Detect which cell encompasses the target text, then output its (X, Y) center coordinate. 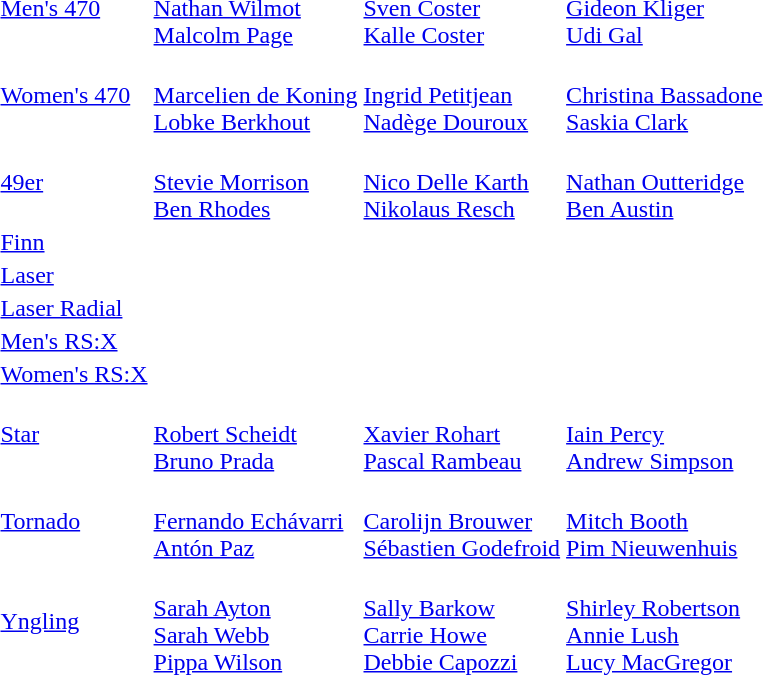
Robert ScheidtBruno Prada (256, 434)
Stevie MorrisonBen Rhodes (256, 182)
Carolijn BrouwerSébastien Godefroid (462, 521)
Ingrid PetitjeanNadège Douroux (462, 95)
Xavier RohartPascal Rambeau (462, 434)
Nico Delle KarthNikolaus Resch (462, 182)
Marcelien de KoningLobke Berkhout (256, 95)
Fernando EchávarriAntón Paz (256, 521)
